Output the (X, Y) coordinate of the center of the cell containing the given text.  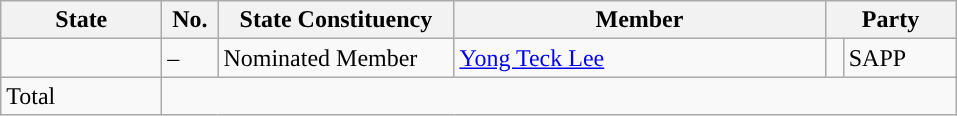
Total (82, 96)
Member (640, 20)
Nominated Member (336, 58)
State Constituency (336, 20)
Party (890, 20)
Yong Teck Lee (640, 58)
No. (190, 20)
– (190, 58)
SAPP (900, 58)
State (82, 20)
